Determine the (x, y) coordinate at the center of the cell enclosing the given text.  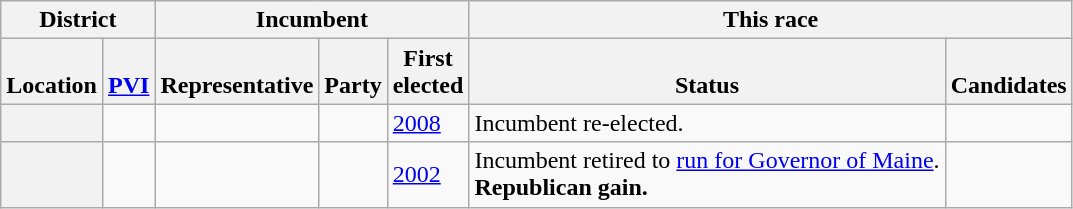
Incumbent retired to run for Governor of Maine.Republican gain. (707, 174)
Status (707, 72)
Representative (237, 72)
Incumbent re-elected. (707, 123)
2002 (428, 174)
Candidates (1008, 72)
PVI (128, 72)
Firstelected (428, 72)
Party (353, 72)
This race (770, 20)
2008 (428, 123)
District (78, 20)
Incumbent (312, 20)
Location (52, 72)
